For the text-containing cell, return its midpoint in [x, y] coordinate format. 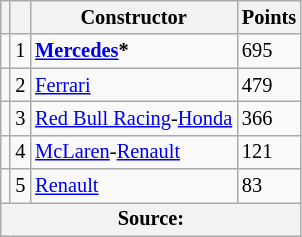
121 [269, 152]
83 [269, 186]
Ferrari [134, 85]
695 [269, 51]
366 [269, 118]
4 [20, 152]
Constructor [134, 17]
5 [20, 186]
2 [20, 85]
McLaren-Renault [134, 152]
Red Bull Racing-Honda [134, 118]
Points [269, 17]
3 [20, 118]
Renault [134, 186]
1 [20, 51]
479 [269, 85]
Mercedes* [134, 51]
Source: [151, 219]
